Capture the cell that displays the provided text and extract its (x, y) central coordinate. 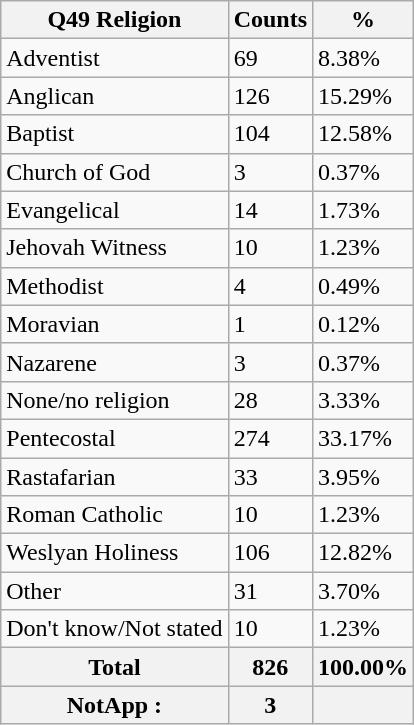
Nazarene (114, 362)
NotApp : (114, 705)
1 (270, 324)
3.70% (364, 591)
Adventist (114, 58)
Jehovah Witness (114, 248)
Moravian (114, 324)
Evangelical (114, 210)
8.38% (364, 58)
Pentecostal (114, 438)
Rastafarian (114, 477)
33 (270, 477)
0.49% (364, 286)
126 (270, 96)
Church of God (114, 172)
274 (270, 438)
Weslyan Holiness (114, 553)
Baptist (114, 134)
12.58% (364, 134)
33.17% (364, 438)
14 (270, 210)
4 (270, 286)
Other (114, 591)
69 (270, 58)
31 (270, 591)
Don't know/Not stated (114, 629)
Counts (270, 20)
826 (270, 667)
12.82% (364, 553)
3.95% (364, 477)
Q49 Religion (114, 20)
106 (270, 553)
104 (270, 134)
15.29% (364, 96)
Total (114, 667)
% (364, 20)
100.00% (364, 667)
Methodist (114, 286)
28 (270, 400)
1.73% (364, 210)
None/no religion (114, 400)
Anglican (114, 96)
Roman Catholic (114, 515)
0.12% (364, 324)
3.33% (364, 400)
